Search for the cell housing the specified text and yield its [X, Y] center coordinate. 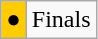
Finals [61, 20]
● [14, 20]
